Determine the [X, Y] coordinate at the center of the cell enclosing the given text.  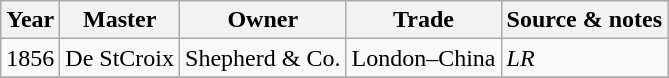
Owner [263, 20]
Shepherd & Co. [263, 58]
Source & notes [584, 20]
Master [120, 20]
Year [30, 20]
De StCroix [120, 58]
Trade [424, 20]
London–China [424, 58]
1856 [30, 58]
LR [584, 58]
